From the cell containing the given text, extract its center point as [x, y] coordinate. 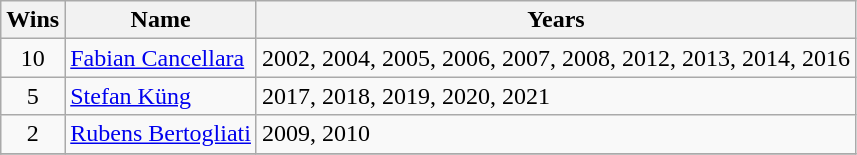
Years [556, 20]
Wins [33, 20]
Stefan Küng [161, 96]
2 [33, 134]
2002, 2004, 2005, 2006, 2007, 2008, 2012, 2013, 2014, 2016 [556, 58]
Rubens Bertogliati [161, 134]
Fabian Cancellara [161, 58]
5 [33, 96]
Name [161, 20]
10 [33, 58]
2009, 2010 [556, 134]
2017, 2018, 2019, 2020, 2021 [556, 96]
